Search for the cell housing the specified text and yield its [x, y] center coordinate. 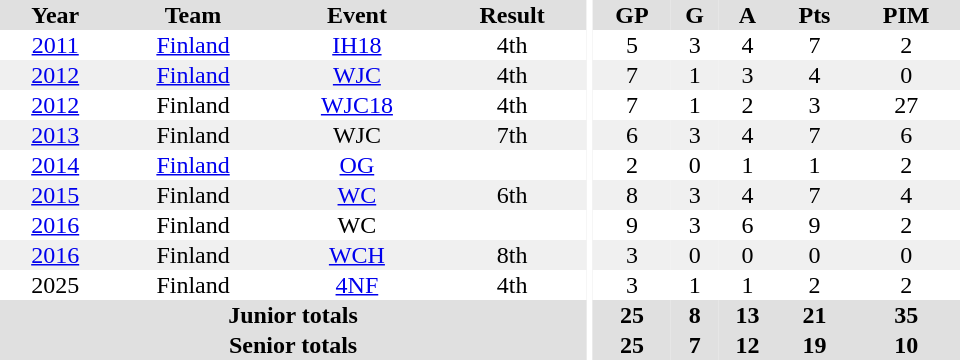
2011 [55, 45]
GP [632, 15]
2015 [55, 195]
Event [357, 15]
7th [512, 135]
5 [632, 45]
OG [357, 165]
2013 [55, 135]
13 [747, 315]
4NF [357, 285]
2025 [55, 285]
WCH [357, 255]
8th [512, 255]
IH18 [357, 45]
WJC18 [357, 105]
Pts [815, 15]
19 [815, 345]
21 [815, 315]
A [747, 15]
2014 [55, 165]
Senior totals [293, 345]
27 [906, 105]
Junior totals [293, 315]
Year [55, 15]
6th [512, 195]
Result [512, 15]
Team [192, 15]
G [694, 15]
10 [906, 345]
35 [906, 315]
PIM [906, 15]
12 [747, 345]
